Extract the [x, y] coordinate from the center of the cell holding the provided text.  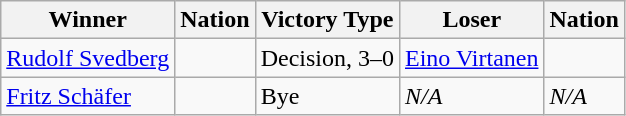
Rudolf Svedberg [88, 58]
Winner [88, 20]
Fritz Schäfer [88, 96]
Bye [327, 96]
Victory Type [327, 20]
Decision, 3–0 [327, 58]
Eino Virtanen [471, 58]
Loser [471, 20]
